Extract the (X, Y) coordinate from the center of the cell holding the provided text.  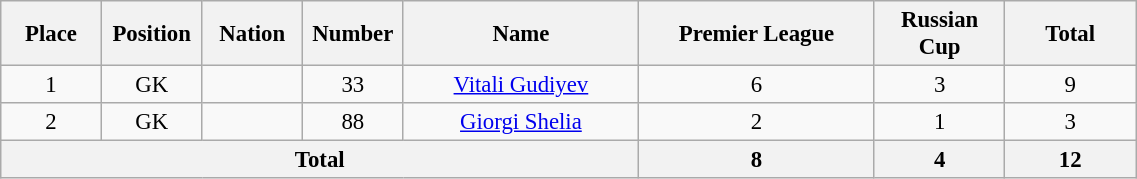
9 (1070, 85)
Russian Cup (940, 34)
Position (152, 34)
8 (757, 160)
Vitali Gudiyev (521, 85)
6 (757, 85)
88 (354, 122)
Place (52, 34)
4 (940, 160)
Giorgi Shelia (521, 122)
Premier League (757, 34)
12 (1070, 160)
Number (354, 34)
Name (521, 34)
33 (354, 85)
Nation (252, 34)
